Scan for the cell matching the given text and deliver its [X, Y] coordinate at center. 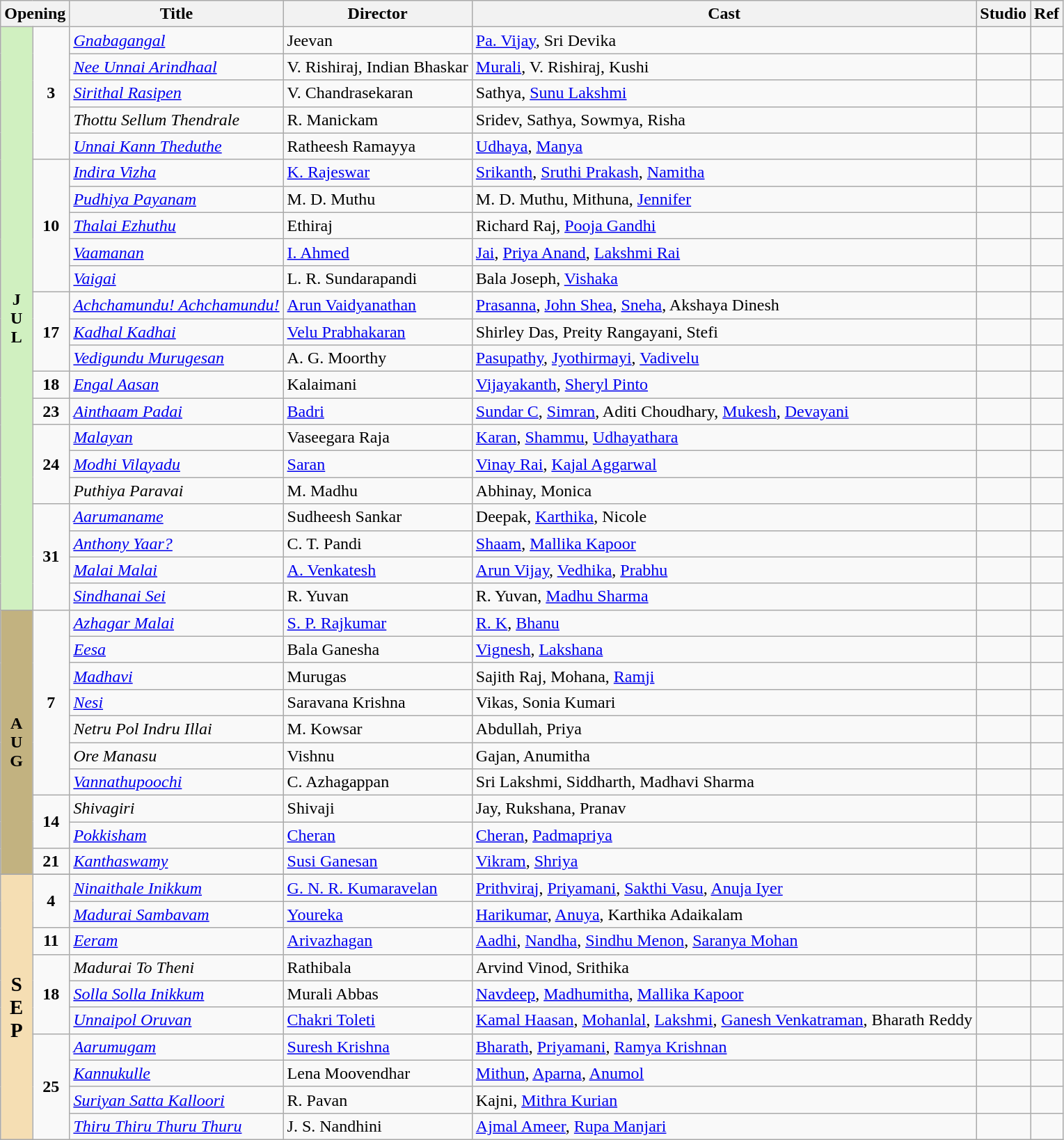
Achchamundu! Achchamundu! [177, 305]
4 [51, 901]
Vikas, Sonia Kumari [724, 702]
Kannukulle [177, 1073]
K. Rajeswar [377, 173]
Arun Vijay, Vedhika, Prabhu [724, 570]
Shirley Das, Preity Rangayani, Stefi [724, 332]
Aarumugam [177, 1047]
Malai Malai [177, 570]
Vishnu [377, 755]
Vignesh, Lakshana [724, 649]
Ore Manasu [177, 755]
Sajith Raj, Mohana, Ramji [724, 676]
Vaigai [177, 278]
Pudhiya Payanam [177, 199]
Harikumar, Anuya, Karthika Adaikalam [724, 915]
SEP [17, 1008]
R. Yuvan, Madhu Sharma [724, 596]
C. Azhagappan [377, 782]
23 [51, 411]
Malayan [177, 438]
JUL [17, 319]
M. Madhu [377, 491]
Murali Abbas [377, 994]
Madurai To Theni [177, 967]
10 [51, 225]
Ethiraj [377, 225]
M. Kowsar [377, 729]
Navdeep, Madhumitha, Mallika Kapoor [724, 994]
Cast [724, 14]
Abhinay, Monica [724, 491]
Studio [1003, 14]
Gajan, Anumitha [724, 755]
L. R. Sundarapandi [377, 278]
Arun Vaidyanathan [377, 305]
Azhagar Malai [177, 623]
AUG [17, 742]
Suresh Krishna [377, 1047]
Unnaipol Oruvan [177, 1020]
Shivagiri [177, 809]
21 [51, 862]
Opening [35, 14]
Gnabagangal [177, 40]
Netru Pol Indru Illai [177, 729]
Abdullah, Priya [724, 729]
3 [51, 93]
M. D. Muthu [377, 199]
R. K, Bhanu [724, 623]
31 [51, 557]
Richard Raj, Pooja Gandhi [724, 225]
Arivazhagan [377, 941]
Jay, Rukshana, Pranav [724, 809]
Youreka [377, 915]
Aarumaname [177, 517]
25 [51, 1086]
Murali, V. Rishiraj, Kushi [724, 67]
Vaamanan [177, 252]
M. D. Muthu, Mithuna, Jennifer [724, 199]
Thottu Sellum Thendrale [177, 120]
Cheran, Padmapriya [724, 835]
Murugas [377, 676]
Kajni, Mithra Kurian [724, 1100]
Sundar C, Simran, Aditi Choudhary, Mukesh, Devayani [724, 411]
Nesi [177, 702]
Chakri Toleti [377, 1020]
Vikram, Shriya [724, 862]
V. Chandrasekaran [377, 93]
C. T. Pandi [377, 544]
Engal Aasan [177, 385]
Kalaimani [377, 385]
A. G. Moorthy [377, 358]
J. S. Nandhini [377, 1126]
G. N. R. Kumaravelan [377, 888]
Kamal Haasan, Mohanlal, Lakshmi, Ganesh Venkatraman, Bharath Reddy [724, 1020]
Udhaya, Manya [724, 146]
Madurai Sambavam [177, 915]
Karan, Shammu, Udhayathara [724, 438]
Susi Ganesan [377, 862]
Arvind Vinod, Srithika [724, 967]
Sri Lakshmi, Siddharth, Madhavi Sharma [724, 782]
Eesa [177, 649]
Title [177, 14]
Srikanth, Sruthi Prakash, Namitha [724, 173]
Ratheesh Ramayya [377, 146]
Shaam, Mallika Kapoor [724, 544]
Sridev, Sathya, Sowmya, Risha [724, 120]
Aadhi, Nandha, Sindhu Menon, Saranya Mohan [724, 941]
Bala Ganesha [377, 649]
Pokkisham [177, 835]
Thalai Ezhuthu [177, 225]
Vedigundu Murugesan [177, 358]
Solla Solla Inikkum [177, 994]
Saravana Krishna [377, 702]
R. Manickam [377, 120]
Kadhal Kadhai [177, 332]
Rathibala [377, 967]
Madhavi [177, 676]
Deepak, Karthika, Nicole [724, 517]
Indira Vizha [177, 173]
Suriyan Satta Kalloori [177, 1100]
Bala Joseph, Vishaka [724, 278]
Prasanna, John Shea, Sneha, Akshaya Dinesh [724, 305]
Pasupathy, Jyothirmayi, Vadivelu [724, 358]
A. Venkatesh [377, 570]
Vannathupoochi [177, 782]
Sathya, Sunu Lakshmi [724, 93]
Jeevan [377, 40]
S. P. Rajkumar [377, 623]
Lena Moovendhar [377, 1073]
Ref [1047, 14]
7 [51, 702]
Nee Unnai Arindhaal [177, 67]
24 [51, 464]
Cheran [377, 835]
Ajmal Ameer, Rupa Manjari [724, 1126]
Director [377, 14]
R. Pavan [377, 1100]
Vijayakanth, Sheryl Pinto [724, 385]
Ninaithale Inikkum [177, 888]
Sirithal Rasipen [177, 93]
Modhi Vilayadu [177, 464]
11 [51, 941]
Ainthaam Padai [177, 411]
Velu Prabhakaran [377, 332]
I. Ahmed [377, 252]
Vinay Rai, Kajal Aggarwal [724, 464]
Sudheesh Sankar [377, 517]
14 [51, 822]
Mithun, Aparna, Anumol [724, 1073]
Prithviraj, Priyamani, Sakthi Vasu, Anuja Iyer [724, 888]
17 [51, 331]
Jai, Priya Anand, Lakshmi Rai [724, 252]
Unnai Kann Theduthe [177, 146]
Vaseegara Raja [377, 438]
Badri [377, 411]
Eeram [177, 941]
V. Rishiraj, Indian Bhaskar [377, 67]
Sindhanai Sei [177, 596]
Bharath, Priyamani, Ramya Krishnan [724, 1047]
Anthony Yaar? [177, 544]
Puthiya Paravai [177, 491]
Thiru Thiru Thuru Thuru [177, 1126]
Kanthaswamy [177, 862]
R. Yuvan [377, 596]
Pa. Vijay, Sri Devika [724, 40]
Saran [377, 464]
Shivaji [377, 809]
